Extract the (X, Y) coordinate from the center of the cell holding the provided text.  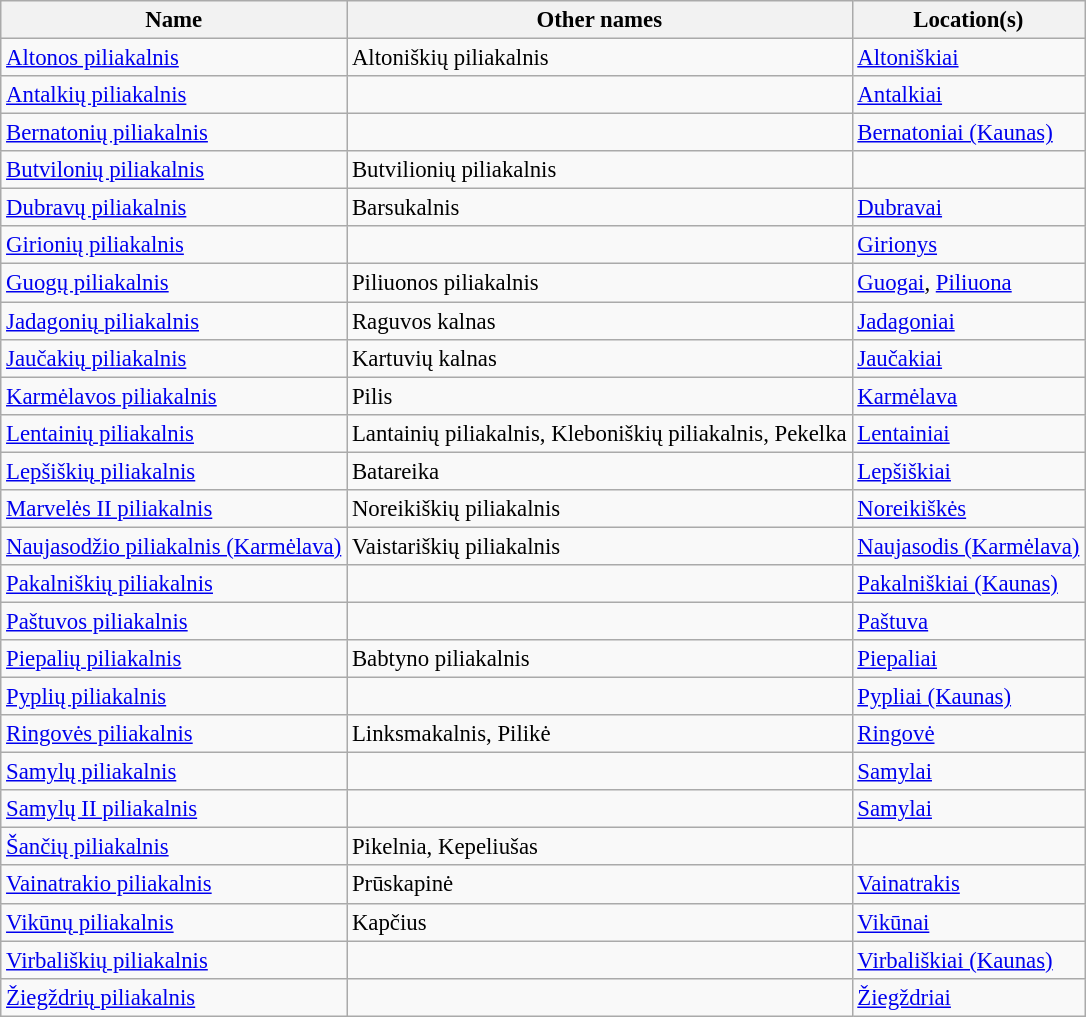
Pikelnia, Kepeliušas (600, 847)
Prūskapinė (600, 885)
Butvilionių piliakalnis (600, 170)
Naujasodis (Karmėlava) (968, 546)
Noreikiškės (968, 509)
Lentainiai (968, 433)
Jaučakiai (968, 358)
Ringovės piliakalnis (174, 734)
Žiegždrių piliakalnis (174, 997)
Lantainių piliakalnis, Kleboniškių piliakalnis, Pekelka (600, 433)
Paštuva (968, 621)
Other names (600, 20)
Vainatrakis (968, 885)
Lepšiškių piliakalnis (174, 471)
Kartuvių kalnas (600, 358)
Samylų piliakalnis (174, 772)
Antalkiai (968, 95)
Vikūnų piliakalnis (174, 922)
Linksmakalnis, Pilikė (600, 734)
Vaistariškių piliakalnis (600, 546)
Guogai, Piliuona (968, 283)
Altonos piliakalnis (174, 58)
Jaučakių piliakalnis (174, 358)
Dubravai (968, 208)
Antalkių piliakalnis (174, 95)
Babtyno piliakalnis (600, 659)
Bernatoniai (Kaunas) (968, 133)
Kapčius (600, 922)
Samylų II piliakalnis (174, 809)
Pyplių piliakalnis (174, 697)
Žiegždriai (968, 997)
Pilis (600, 396)
Raguvos kalnas (600, 321)
Lentainių piliakalnis (174, 433)
Paštuvos piliakalnis (174, 621)
Jadagoniai (968, 321)
Noreikiškių piliakalnis (600, 509)
Virbališkių piliakalnis (174, 960)
Vainatrakio piliakalnis (174, 885)
Jadagonių piliakalnis (174, 321)
Pypliai (Kaunas) (968, 697)
Barsukalnis (600, 208)
Butvilonių piliakalnis (174, 170)
Karmėlavos piliakalnis (174, 396)
Guogų piliakalnis (174, 283)
Name (174, 20)
Virbališkiai (Kaunas) (968, 960)
Bernatonių piliakalnis (174, 133)
Girionys (968, 245)
Location(s) (968, 20)
Dubravų piliakalnis (174, 208)
Piepalių piliakalnis (174, 659)
Girionių piliakalnis (174, 245)
Altoniškių piliakalnis (600, 58)
Piliuonos piliakalnis (600, 283)
Ringovė (968, 734)
Vikūnai (968, 922)
Batareika (600, 471)
Marvelės II piliakalnis (174, 509)
Piepaliai (968, 659)
Pakalniškių piliakalnis (174, 584)
Pakalniškiai (Kaunas) (968, 584)
Altoniškiai (968, 58)
Naujasodžio piliakalnis (Karmėlava) (174, 546)
Šančių piliakalnis (174, 847)
Karmėlava (968, 396)
Lepšiškiai (968, 471)
